Return [X, Y] of the center of cell containing provided text 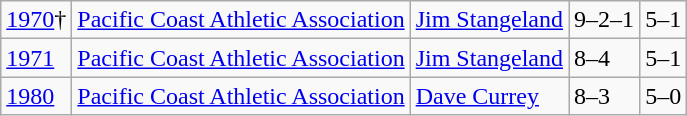
1970† [36, 20]
9–2–1 [604, 20]
1980 [36, 96]
1971 [36, 58]
Dave Currey [489, 96]
8–4 [604, 58]
8–3 [604, 96]
5–0 [664, 96]
